Pinpoint the cell where the given text exists, returning its (X, Y) midpoint coordinate. 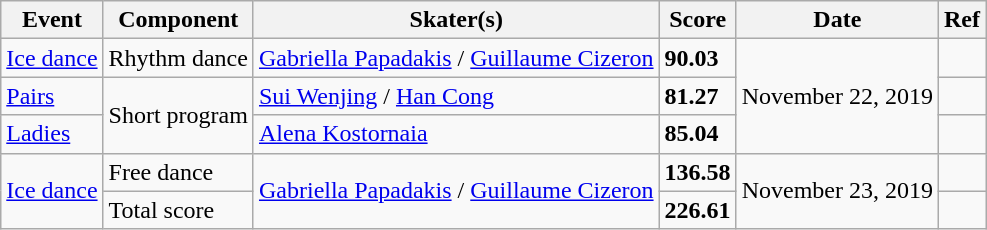
Free dance (178, 172)
90.03 (698, 58)
November 22, 2019 (837, 96)
Event (52, 20)
November 23, 2019 (837, 191)
Score (698, 20)
Date (837, 20)
81.27 (698, 96)
Sui Wenjing / Han Cong (456, 96)
226.61 (698, 210)
Pairs (52, 96)
Total score (178, 210)
Ref (962, 20)
85.04 (698, 134)
Skater(s) (456, 20)
Component (178, 20)
Alena Kostornaia (456, 134)
136.58 (698, 172)
Rhythm dance (178, 58)
Short program (178, 115)
Ladies (52, 134)
